Pinpoint the cell where the given text exists, returning its (x, y) midpoint coordinate. 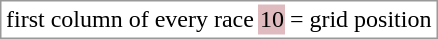
10 (272, 19)
= grid position (360, 19)
first column of every race (130, 19)
